Output the [x, y] coordinate of the center of the cell containing the given text.  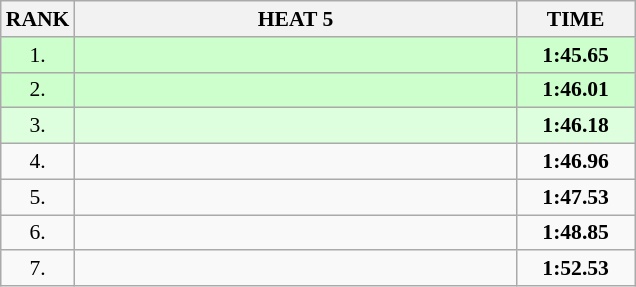
1. [38, 55]
1:47.53 [576, 197]
TIME [576, 19]
1:45.65 [576, 55]
1:52.53 [576, 269]
RANK [38, 19]
1:48.85 [576, 233]
2. [38, 90]
7. [38, 269]
1:46.96 [576, 162]
1:46.18 [576, 126]
3. [38, 126]
5. [38, 197]
1:46.01 [576, 90]
6. [38, 233]
HEAT 5 [295, 19]
4. [38, 162]
